Locate the cell with the specified text and output its (x, y) center coordinate. 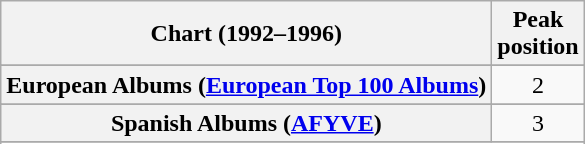
European Albums (European Top 100 Albums) (246, 85)
2 (538, 85)
Spanish Albums (AFYVE) (246, 123)
3 (538, 123)
Chart (1992–1996) (246, 34)
Peak position (538, 34)
